Identify which cell holds the provided text, then report its [x, y] central coordinate. 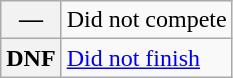
DNF [31, 58]
Did not compete [146, 20]
— [31, 20]
Did not finish [146, 58]
